From the cell containing the given text, extract its center point as [X, Y] coordinate. 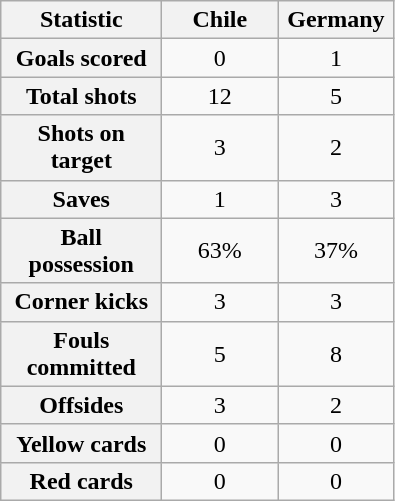
8 [336, 354]
Total shots [82, 96]
Statistic [82, 20]
Fouls committed [82, 354]
Corner kicks [82, 302]
Chile [220, 20]
63% [220, 250]
37% [336, 250]
Shots on target [82, 148]
Offsides [82, 405]
Germany [336, 20]
Saves [82, 199]
12 [220, 96]
Ball possession [82, 250]
Red cards [82, 481]
Goals scored [82, 58]
Yellow cards [82, 443]
